Output the [X, Y] coordinate of the center of the cell containing the given text.  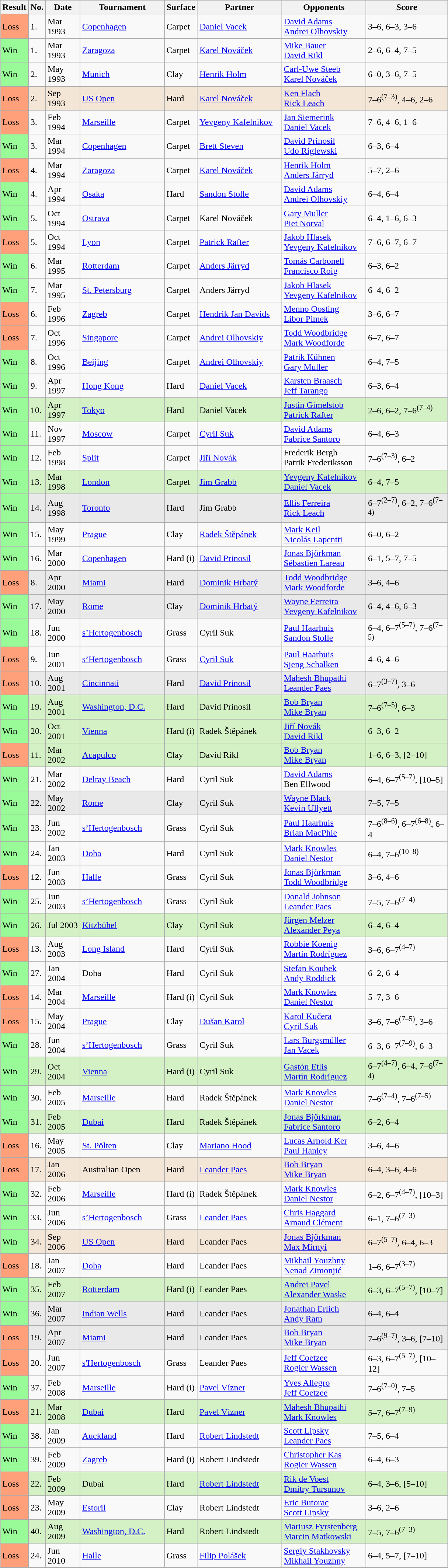
Mahesh Bhupathi Mark Knowles [324, 1412]
Jonas Björkman Max Mirnyi [324, 1242]
David Adams Fabrice Santoro [324, 434]
David Rikl [240, 755]
Paul Haarhuis Brian MacPhie [324, 828]
Surface [181, 7]
6–0, 3–6, 7–5 [407, 74]
Apr 1994 [63, 194]
7–6(7–0), 7–5 [407, 1387]
Gary Muller Piet Norval [324, 218]
7–6(9–7), 3–6, [7–10] [407, 1337]
Carl-Uwe Steeb Karel Nováček [324, 74]
Chris Haggard Arnaud Clément [324, 1217]
37. [37, 1387]
32. [37, 1194]
7–6(7–3), 4–6, 2–6 [407, 98]
5–7, 2–6 [407, 170]
Jeff Coetzee Rogier Wassen [324, 1363]
Andrei Pavel Alexander Waske [324, 1289]
Paul Haarhuis Sandon Stolle [324, 633]
Karol Kučera Cyril Suk [324, 1021]
May 2004 [63, 1021]
Jun 2002 [63, 828]
6–4, 3–6, 4–6 [407, 1169]
1–6, 6–7(3–7) [407, 1265]
Mark Keil Nicolás Lapentti [324, 534]
Lucas Arnold Ker Paul Hanley [324, 1146]
St. Petersburg [122, 290]
6–4, 6–7(5–7), [10–5] [407, 779]
6–7(4–7), 6–4, 7–6(7–4) [407, 1071]
Sep 2006 [63, 1242]
6–7(3–7), 3–6 [407, 683]
Yevgeny Kafelnikov Daniel Vacek [324, 482]
6–4, 5–7, [7–10] [407, 1555]
Tokyo [122, 410]
Donald Johnson Leander Paes [324, 901]
3–6, 6–7(4–7) [407, 949]
Delray Beach [122, 779]
3–6, 6–7 [407, 314]
St. Pölten [122, 1146]
Henrik Holm Anders Järryd [324, 170]
6–1, 7–6(7–3) [407, 1217]
Sep 1993 [63, 98]
6–1, 5–7, 7–5 [407, 559]
Jiří Novák David Rikl [324, 731]
Feb 1996 [63, 314]
3–6, 2–6 [407, 1508]
7–6(8–6), 6–7(6–8), 6–4 [407, 828]
Opponents [324, 7]
35. [37, 1289]
Paul Haarhuis Sjeng Schalken [324, 659]
2–6, 6–2, 7–6(7–4) [407, 410]
Toronto [122, 508]
6–4, 6–2 [407, 290]
Jun 2000 [63, 633]
Beijing [122, 362]
Nov 1997 [63, 434]
Justin Gimelstob Patrick Rafter [324, 410]
Mike Bauer David Rikl [324, 50]
26. [37, 925]
May 2005 [63, 1146]
5–7, 3–6 [407, 997]
7–6(7–5), 6–3 [407, 707]
Jan 2003 [63, 853]
Lars Burgsmüller Jan Vacek [324, 1045]
Ken Flach Rick Leach [324, 98]
7–6(7–3), 6–2 [407, 458]
Jonathan Erlich Andy Ram [324, 1314]
Lyon [122, 242]
Cincinnati [122, 683]
Oct 2001 [63, 731]
Filip Polášek [240, 1555]
David Adams Ben Ellwood [324, 779]
Patrik Kühnen Gary Muller [324, 362]
Stefan Koubek Andy Roddick [324, 973]
Jan 2009 [63, 1435]
Mikhail Youzhny Nenad Zimonjić [324, 1265]
Menno Oosting Libor Pimek [324, 314]
6–2, 6–7(4–7), [10–3] [407, 1194]
Jun 2007 [63, 1363]
Auckland [122, 1435]
Wayne Ferreira Yevgeny Kafelnikov [324, 606]
Mar 1998 [63, 482]
6–0, 6–2 [407, 534]
Moscow [122, 434]
Score [407, 7]
Christopher Kas Rogier Wassen [324, 1460]
No. [37, 7]
Jun 2010 [63, 1555]
Sergiy Stakhovsky Mikhail Youzhny [324, 1555]
Aug 1998 [63, 508]
6–7, 6–7 [407, 338]
Wayne Black Kevin Ullyett [324, 803]
36. [37, 1314]
Aug 2003 [63, 949]
Hong Kong [122, 386]
Mahesh Bhupathi Leander Paes [324, 683]
Singapore [122, 338]
Jun 2006 [63, 1217]
Partner [240, 7]
39. [37, 1460]
Feb 2007 [63, 1289]
Aug 2009 [63, 1532]
Kitzbühel [122, 925]
Jan Siemerink Daniel Vacek [324, 122]
Mar 2007 [63, 1314]
Sandon Stolle [240, 194]
7–5, 6–4 [407, 1435]
6–4, 1–6, 6–3 [407, 218]
28. [37, 1045]
Karsten Braasch Jeff Tarango [324, 386]
Mar 2004 [63, 997]
s'Hertogenbosch [122, 1363]
Rik de Voest Dmitry Tursunov [324, 1483]
6–7(2–7), 6–2, 7–6(7–4) [407, 508]
40. [37, 1532]
Eric Butorac Scott Lipsky [324, 1508]
Patrick Rafter [240, 242]
Apr 2007 [63, 1337]
Jonas Björkman Fabrice Santoro [324, 1121]
May 1999 [63, 534]
6–4, 4–6, 6–3 [407, 606]
David Prinosil Udo Riglewski [324, 146]
Oct 2004 [63, 1071]
Jonas Björkman Todd Woodbridge [324, 877]
3–6, 7–6(7–5), 3–6 [407, 1021]
Mar 2008 [63, 1412]
7–6, 4–6, 1–6 [407, 122]
25. [37, 901]
6–4, 6–7(5–7), 7–6(7–5) [407, 633]
Yves Allegro Jeff Coetzee [324, 1387]
Mar 2000 [63, 559]
Jiří Novák [240, 458]
Hendrik Jan Davids [240, 314]
31. [37, 1121]
29. [37, 1071]
2–6, 6–4, 7–5 [407, 50]
38. [37, 1435]
3–6, 6–3, 3–6 [407, 27]
Jonas Björkman Sébastien Lareau [324, 559]
Brett Steven [240, 146]
6–4, 3–6, [5–10] [407, 1483]
Dušan Karol [240, 1021]
Feb 1998 [63, 458]
27. [37, 973]
30. [37, 1098]
Osaka [122, 194]
33. [37, 1217]
Mariusz Fyrstenberg Marcin Matkowski [324, 1532]
Feb 2006 [63, 1194]
Frederik Bergh Patrik Frederiksson [324, 458]
6–3, 6–7(5–7), [10–7] [407, 1289]
Jun 2001 [63, 659]
Feb 1994 [63, 122]
Split [122, 458]
Gastón Etlis Martín Rodríguez [324, 1071]
6–3, 6–7(5–7), [10–12] [407, 1363]
Jan 2007 [63, 1265]
7–5, 7–5 [407, 803]
Jan 2006 [63, 1169]
Long Island [122, 949]
May 1993 [63, 74]
5–7, 6–7(7–9) [407, 1412]
May 2002 [63, 803]
Apr 2000 [63, 582]
7–6(7–4), 7–6(7–5) [407, 1098]
Mariano Hood [240, 1146]
Scott Lipsky Leander Paes [324, 1435]
1–6, 6–3, [2–10] [407, 755]
7–6, 6–7, 6–7 [407, 242]
Ostrava [122, 218]
Result [14, 7]
Tomás Carbonell Francisco Roig [324, 266]
Henrik Holm [240, 74]
Robbie Koenig Martín Rodríguez [324, 949]
34. [37, 1242]
6–4, 7–6(10–8) [407, 853]
7–5, 7–6(7–4) [407, 901]
May 2009 [63, 1508]
May 2000 [63, 606]
Jul 2003 [63, 925]
Ellis Ferreira Rick Leach [324, 508]
Jan 2004 [63, 973]
Tournament [122, 7]
Feb 2008 [63, 1387]
London [122, 482]
Date [63, 7]
6–7(5–7), 6–4, 6–3 [407, 1242]
Indian Wells [122, 1314]
6–3, 6–7(7–9), 6–3 [407, 1045]
7–5, 7–6(7–3) [407, 1532]
Jun 2004 [63, 1045]
Australian Open [122, 1169]
Yevgeny Kafelnikov [240, 122]
Estoril [122, 1508]
Munich [122, 74]
4–6, 4–6 [407, 659]
Acapulco [122, 755]
Jürgen Melzer Alexander Peya [324, 925]
